Search for the cell housing the specified text and yield its (X, Y) center coordinate. 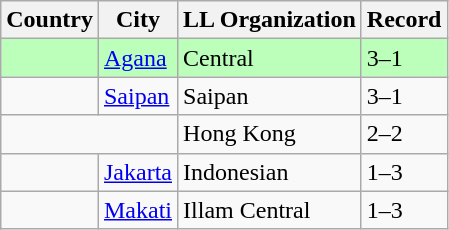
Makati (138, 210)
Central (270, 58)
Agana (138, 58)
LL Organization (270, 20)
2–2 (404, 134)
Record (404, 20)
Country (50, 20)
City (138, 20)
Hong Kong (270, 134)
Illam Central (270, 210)
Indonesian (270, 172)
Jakarta (138, 172)
